Output the [X, Y] coordinate of the center of the cell containing the given text.  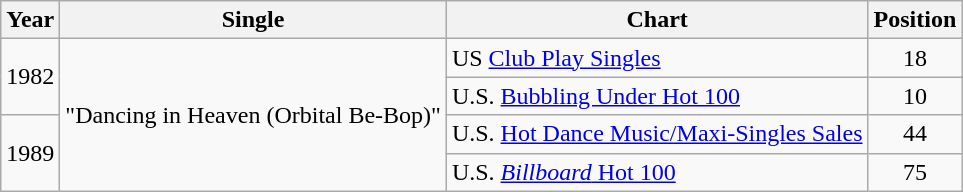
"Dancing in Heaven (Orbital Be-Bop)" [254, 115]
U.S. Hot Dance Music/Maxi-Singles Sales [657, 134]
U.S. Bubbling Under Hot 100 [657, 96]
U.S. Billboard Hot 100 [657, 172]
75 [915, 172]
Year [30, 20]
US Club Play Singles [657, 58]
Single [254, 20]
18 [915, 58]
1982 [30, 77]
1989 [30, 153]
44 [915, 134]
10 [915, 96]
Chart [657, 20]
Position [915, 20]
